For the text-containing cell, return its midpoint in [X, Y] coordinate format. 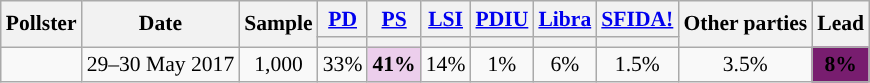
LSI [446, 19]
Sample [278, 24]
29–30 May 2017 [161, 65]
6% [564, 65]
PS [394, 19]
1,000 [278, 65]
Pollster [42, 24]
PDIU [502, 19]
Date [161, 24]
Lead [840, 24]
3.5% [745, 65]
1% [502, 65]
41% [394, 65]
PD [343, 19]
Libra [564, 19]
33% [343, 65]
14% [446, 65]
8% [840, 65]
Other parties [745, 24]
1.5% [637, 65]
SFIDA! [637, 19]
